Return [X, Y] of the center of cell containing provided text 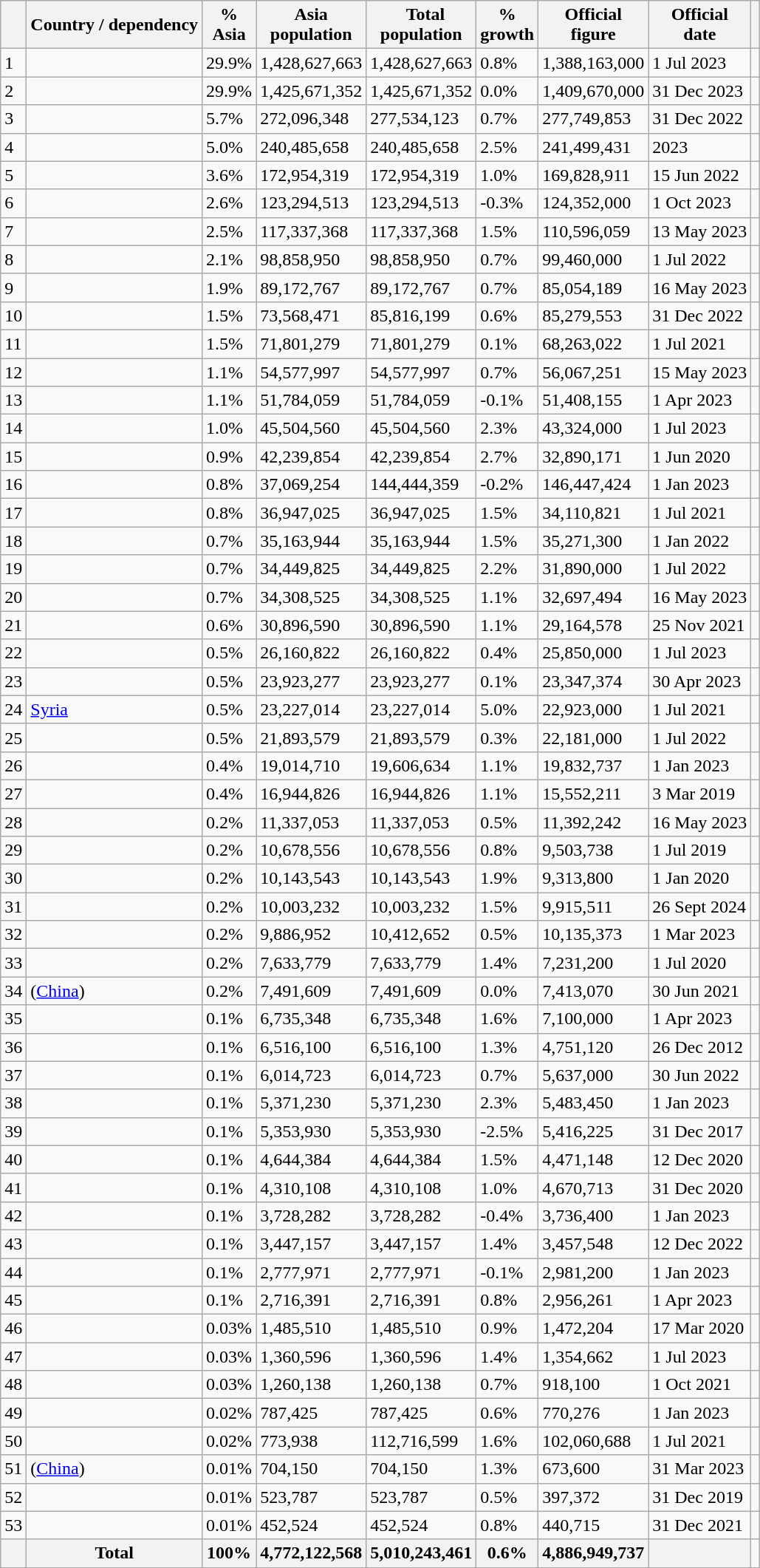
52 [13, 1497]
25,850,000 [594, 653]
-0.3% [507, 203]
2,956,261 [594, 1301]
31 Dec 2019 [700, 1497]
31 Dec 2017 [700, 1131]
42 [13, 1216]
Asiapopulation [312, 25]
46 [13, 1329]
2.1% [229, 259]
30 [13, 879]
43,324,000 [594, 429]
50 [13, 1441]
5,637,000 [594, 1075]
4 [13, 147]
12 [13, 372]
43 [13, 1244]
112,716,599 [421, 1441]
9,503,738 [594, 851]
770,276 [594, 1413]
440,715 [594, 1525]
10 [13, 316]
13 [13, 400]
673,600 [594, 1469]
Syria [114, 709]
773,938 [312, 1441]
41 [13, 1187]
30 Apr 2023 [700, 681]
146,447,424 [594, 485]
1 Jan 2020 [700, 879]
9,886,952 [312, 935]
2023 [700, 147]
35 [13, 1019]
45 [13, 1301]
34,110,821 [594, 513]
11,392,242 [594, 822]
5.7% [229, 119]
5 [13, 175]
23 [13, 681]
85,816,199 [421, 316]
22,181,000 [594, 737]
2.2% [507, 569]
22 [13, 653]
5,010,243,461 [421, 1553]
241,499,431 [594, 147]
1 Oct 2023 [700, 203]
%Asia [229, 25]
8 [13, 259]
19,014,710 [312, 766]
28 [13, 822]
1 Jan 2022 [700, 541]
2.6% [229, 203]
10,412,652 [421, 935]
15 [13, 457]
51,408,155 [594, 400]
33 [13, 963]
1 [13, 63]
144,444,359 [421, 485]
17 [13, 513]
1,354,662 [594, 1357]
-0.4% [507, 1216]
17 Mar 2020 [700, 1329]
68,263,022 [594, 344]
3 Mar 2019 [700, 794]
38 [13, 1103]
29 [13, 851]
1 Jun 2020 [700, 457]
15 Jun 2022 [700, 175]
Country / dependency [114, 25]
4,886,949,737 [594, 1553]
13 May 2023 [700, 231]
%growth [507, 25]
47 [13, 1357]
124,352,000 [594, 203]
44 [13, 1272]
5,416,225 [594, 1131]
30 Jun 2021 [700, 991]
85,279,553 [594, 316]
277,534,123 [421, 119]
40 [13, 1159]
20 [13, 597]
26 [13, 766]
102,060,688 [594, 1441]
7,413,070 [594, 991]
272,096,348 [312, 119]
3,457,548 [594, 1244]
10,135,373 [594, 935]
6 [13, 203]
12 Dec 2022 [700, 1244]
11 [13, 344]
9,915,511 [594, 907]
15 May 2023 [700, 372]
3 [13, 119]
39 [13, 1131]
1,409,670,000 [594, 91]
397,372 [594, 1497]
24 [13, 709]
Officialfigure [594, 25]
73,568,471 [312, 316]
34 [13, 991]
1,388,163,000 [594, 63]
29,164,578 [594, 625]
2,981,200 [594, 1272]
110,596,059 [594, 231]
4,772,122,568 [312, 1553]
31 Dec 2023 [700, 91]
27 [13, 794]
1 Jul 2019 [700, 851]
25 Nov 2021 [700, 625]
56,067,251 [594, 372]
37 [13, 1075]
19 [13, 569]
30 Jun 2022 [700, 1075]
7 [13, 231]
14 [13, 429]
32,697,494 [594, 597]
-0.2% [507, 485]
31 Dec 2020 [700, 1187]
4,751,120 [594, 1047]
3.6% [229, 175]
22,923,000 [594, 709]
23,347,374 [594, 681]
19,832,737 [594, 766]
169,828,911 [594, 175]
35,271,300 [594, 541]
31 Mar 2023 [700, 1469]
49 [13, 1413]
7,100,000 [594, 1019]
4,471,148 [594, 1159]
31,890,000 [594, 569]
-2.5% [507, 1131]
31 [13, 907]
1 Jul 2020 [700, 963]
2.7% [507, 457]
15,552,211 [594, 794]
48 [13, 1385]
Totalpopulation [421, 25]
9,313,800 [594, 879]
25 [13, 737]
5,483,450 [594, 1103]
3,736,400 [594, 1216]
918,100 [594, 1385]
9 [13, 287]
19,606,634 [421, 766]
0.3% [507, 737]
Total [114, 1553]
16 [13, 485]
26 Sept 2024 [700, 907]
100% [229, 1553]
26 Dec 2012 [700, 1047]
1 Mar 2023 [700, 935]
12 Dec 2020 [700, 1159]
36 [13, 1047]
32,890,171 [594, 457]
31 Dec 2021 [700, 1525]
277,749,853 [594, 119]
32 [13, 935]
53 [13, 1525]
1,472,204 [594, 1329]
Officialdate [700, 25]
21 [13, 625]
85,054,189 [594, 287]
1 Oct 2021 [700, 1385]
2 [13, 91]
7,231,200 [594, 963]
18 [13, 541]
4,670,713 [594, 1187]
51 [13, 1469]
37,069,254 [312, 485]
99,460,000 [594, 259]
